Extract the (X, Y) coordinate from the center of the cell holding the provided text.  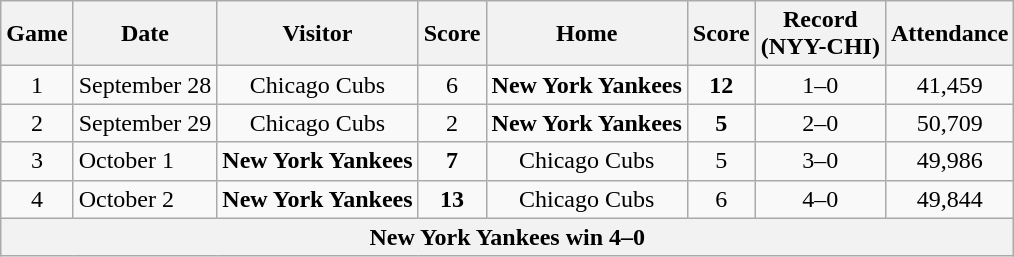
49,986 (949, 161)
13 (452, 199)
4–0 (820, 199)
Game (37, 34)
Attendance (949, 34)
October 1 (145, 161)
1 (37, 85)
Date (145, 34)
October 2 (145, 199)
September 28 (145, 85)
7 (452, 161)
12 (721, 85)
4 (37, 199)
Home (586, 34)
New York Yankees win 4–0 (508, 237)
Visitor (318, 34)
2–0 (820, 123)
49,844 (949, 199)
50,709 (949, 123)
September 29 (145, 123)
1–0 (820, 85)
41,459 (949, 85)
3 (37, 161)
Record(NYY-CHI) (820, 34)
3–0 (820, 161)
